Return the (X, Y) coordinate for the center point of the cell that contains the specified text.  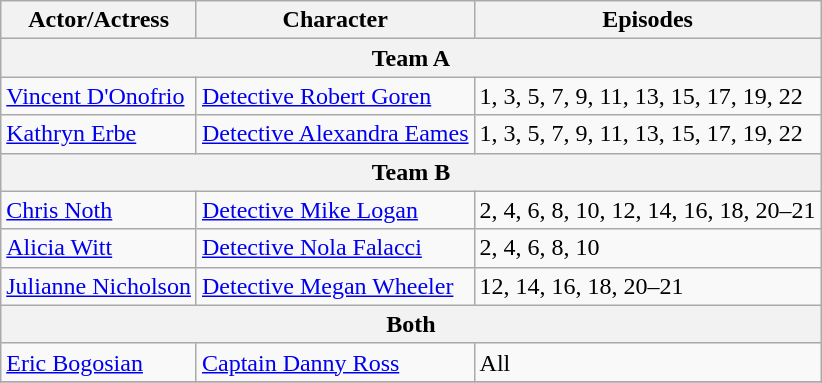
2, 4, 6, 8, 10, 12, 14, 16, 18, 20–21 (648, 210)
Detective Nola Falacci (335, 248)
Detective Megan Wheeler (335, 286)
Detective Mike Logan (335, 210)
Captain Danny Ross (335, 362)
Episodes (648, 20)
Eric Bogosian (99, 362)
12, 14, 16, 18, 20–21 (648, 286)
Both (411, 324)
Detective Alexandra Eames (335, 134)
Alicia Witt (99, 248)
Character (335, 20)
Team A (411, 58)
Kathryn Erbe (99, 134)
Chris Noth (99, 210)
2, 4, 6, 8, 10 (648, 248)
Actor/Actress (99, 20)
Vincent D'Onofrio (99, 96)
All (648, 362)
Julianne Nicholson (99, 286)
Team B (411, 172)
Detective Robert Goren (335, 96)
